Pinpoint the cell where the given text exists, returning its (x, y) midpoint coordinate. 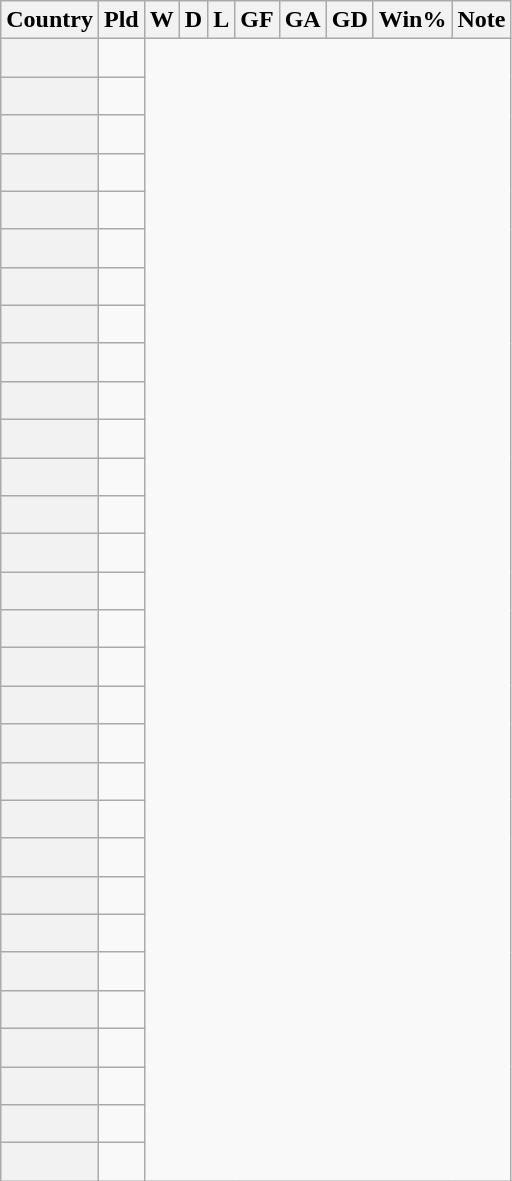
GA (302, 20)
L (222, 20)
Win% (412, 20)
Pld (121, 20)
GF (257, 20)
Country (50, 20)
D (193, 20)
GD (350, 20)
Note (482, 20)
W (162, 20)
